Detect which cell encompasses the target text, then output its [X, Y] center coordinate. 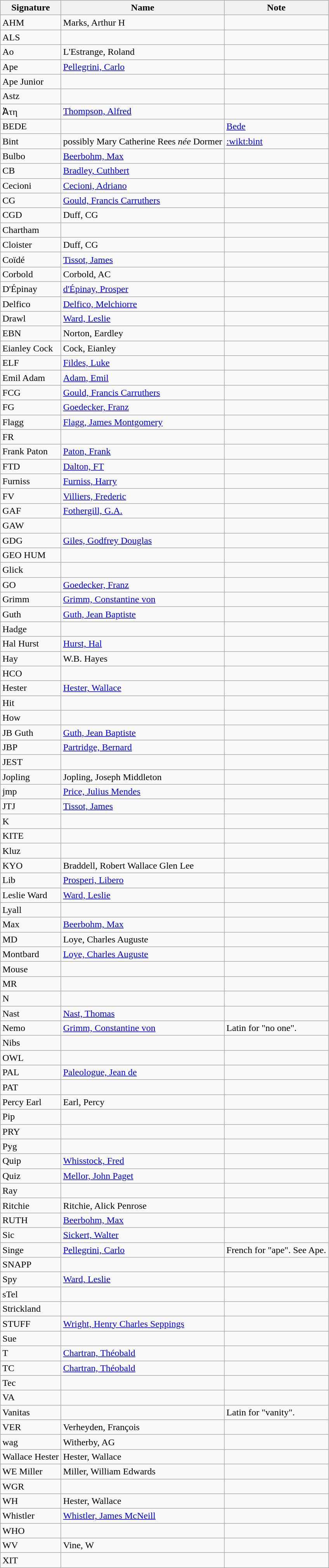
Ray [31, 1191]
Signature [31, 8]
Bede [276, 127]
Cloister [31, 245]
Ao [31, 52]
Bulbo [31, 156]
AHM [31, 23]
HCO [31, 673]
PAT [31, 1087]
FR [31, 437]
Mellor, John Paget [143, 1176]
Cecioni, Adriano [143, 186]
BEDE [31, 127]
Montbard [31, 954]
jmp [31, 792]
Sic [31, 1235]
wag [31, 1442]
Nast, Thomas [143, 1013]
Mouse [31, 969]
Flagg [31, 422]
Braddell, Robert Wallace Glen Lee [143, 866]
FTD [31, 466]
Whistler, James McNeill [143, 1516]
ELF [31, 363]
Hurst, Hal [143, 644]
Ape [31, 67]
Jopling [31, 777]
Vanitas [31, 1412]
Earl, Percy [143, 1102]
WGR [31, 1486]
Ritchie, Alick Penrose [143, 1205]
Pip [31, 1117]
Leslie Ward [31, 895]
Astz [31, 96]
Nemo [31, 1028]
:wikt:bint [276, 141]
OWL [31, 1058]
ALS [31, 37]
Bradley, Cuthbert [143, 171]
L'Estrange, Roland [143, 52]
How [31, 718]
Hadge [31, 629]
Nibs [31, 1043]
VER [31, 1427]
Corbold [31, 274]
JBP [31, 747]
Price, Julius Mendes [143, 792]
Corbold, AC [143, 274]
Vine, W [143, 1545]
Partridge, Bernard [143, 747]
GO [31, 585]
Thompson, Alfred [143, 111]
Hal Hurst [31, 644]
Spy [31, 1279]
T [31, 1353]
Verheyden, François [143, 1427]
TC [31, 1368]
Chartham [31, 230]
STUFF [31, 1324]
WE Miller [31, 1471]
Nast [31, 1013]
Marks, Arthur H [143, 23]
Witherby, AG [143, 1442]
Hay [31, 659]
Singe [31, 1250]
FV [31, 496]
Kluz [31, 851]
Ritchie [31, 1205]
Delfico, Melchiorre [143, 304]
MD [31, 939]
Prosperi, Libero [143, 880]
Paleologue, Jean de [143, 1073]
Furniss [31, 481]
N [31, 998]
RUTH [31, 1220]
Guth [31, 614]
Eianley Cock [31, 348]
MR [31, 984]
CG [31, 200]
Hester [31, 688]
Sue [31, 1339]
Lyall [31, 910]
Quip [31, 1161]
Delfico [31, 304]
GDG [31, 540]
Grimm [31, 600]
GEO HUM [31, 555]
Tec [31, 1383]
PAL [31, 1073]
Glick [31, 570]
Name [143, 8]
Giles, Godfrey Douglas [143, 540]
Latin for "vanity". [276, 1412]
K [31, 821]
JEST [31, 762]
KITE [31, 836]
FCG [31, 393]
possibly Mary Catherine Rees née Dormer [143, 141]
Emil Adam [31, 378]
SNAPP [31, 1265]
GAW [31, 525]
CGD [31, 215]
Whisstock, Fred [143, 1161]
Note [276, 8]
Max [31, 925]
XIT [31, 1560]
Paton, Frank [143, 452]
d'Épinay, Prosper [143, 289]
Furniss, Harry [143, 481]
WV [31, 1545]
FG [31, 407]
VA [31, 1398]
Strickland [31, 1309]
D'Épinay [31, 289]
WH [31, 1501]
Fildes, Luke [143, 363]
Fothergill, G.A. [143, 511]
GAF [31, 511]
Whistler [31, 1516]
Norton, Eardley [143, 334]
CB [31, 171]
Bint [31, 141]
Wallace Hester [31, 1457]
Flagg, James Montgomery [143, 422]
Dalton, FT [143, 466]
Drawl [31, 319]
Miller, William Edwards [143, 1471]
French for "ape". See Ape. [276, 1250]
Cecioni [31, 186]
W.B. Hayes [143, 659]
Latin for "no one". [276, 1028]
Cock, Eianley [143, 348]
Frank Paton [31, 452]
Percy Earl [31, 1102]
sTel [31, 1294]
Coïdé [31, 259]
Wright, Henry Charles Seppings [143, 1324]
Pyg [31, 1146]
Ape Junior [31, 82]
Sickert, Walter [143, 1235]
Adam, Emil [143, 378]
PRY [31, 1132]
Jopling, Joseph Middleton [143, 777]
WHO [31, 1531]
EBN [31, 334]
JB Guth [31, 732]
Lib [31, 880]
Quiz [31, 1176]
JTJ [31, 807]
Hit [31, 703]
Villiers, Frederic [143, 496]
Ἀτη [31, 111]
KYO [31, 866]
